For the text-containing cell, return its midpoint in (X, Y) coordinate format. 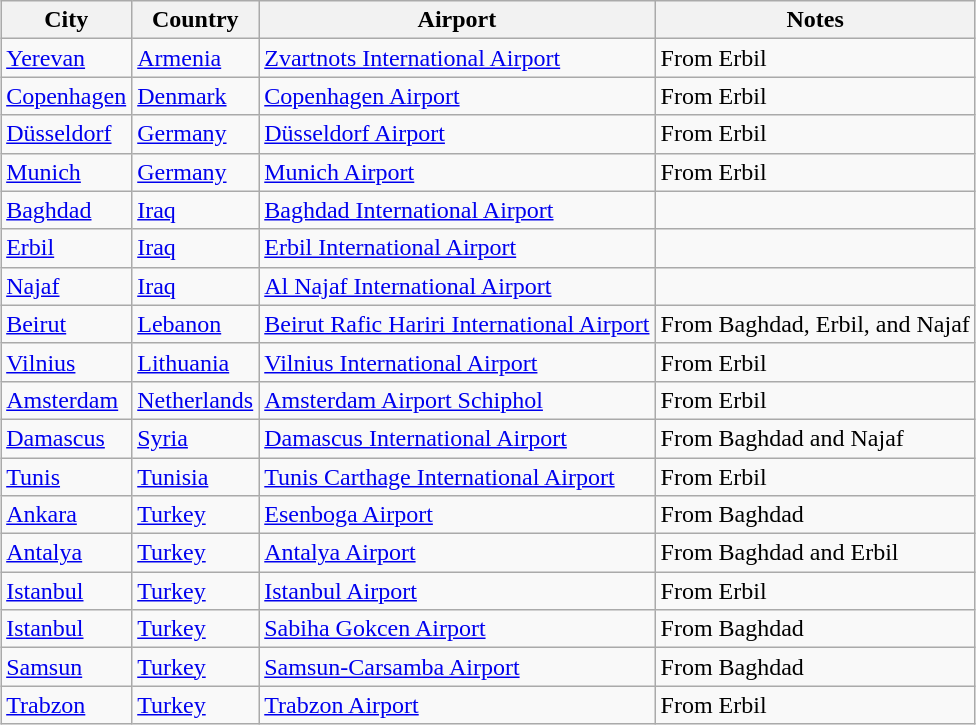
Baghdad International Airport (457, 210)
Country (196, 20)
Amsterdam (66, 400)
Vilnius (66, 362)
Tunis (66, 477)
Najaf (66, 286)
Armenia (196, 58)
Sabiha Gokcen Airport (457, 629)
Düsseldorf (66, 134)
Notes (815, 20)
Düsseldorf Airport (457, 134)
Erbil (66, 248)
Tunis Carthage International Airport (457, 477)
Netherlands (196, 400)
Denmark (196, 96)
Munich (66, 172)
Copenhagen Airport (457, 96)
Antalya (66, 553)
Esenboga Airport (457, 515)
Istanbul Airport (457, 591)
Erbil International Airport (457, 248)
Beirut (66, 324)
Al Najaf International Airport (457, 286)
Lithuania (196, 362)
Samsun-Carsamba Airport (457, 667)
From Baghdad and Najaf (815, 438)
Ankara (66, 515)
Syria (196, 438)
Trabzon Airport (457, 705)
Amsterdam Airport Schiphol (457, 400)
Damascus (66, 438)
City (66, 20)
Copenhagen (66, 96)
Zvartnots International Airport (457, 58)
Lebanon (196, 324)
Yerevan (66, 58)
Antalya Airport (457, 553)
Beirut Rafic Hariri International Airport (457, 324)
Airport (457, 20)
Damascus International Airport (457, 438)
Munich Airport (457, 172)
Tunisia (196, 477)
Trabzon (66, 705)
Vilnius International Airport (457, 362)
Samsun (66, 667)
From Baghdad and Erbil (815, 553)
From Baghdad, Erbil, and Najaf (815, 324)
Baghdad (66, 210)
